Find where the given text appears and provide that cell's center as [X, Y] coordinate. 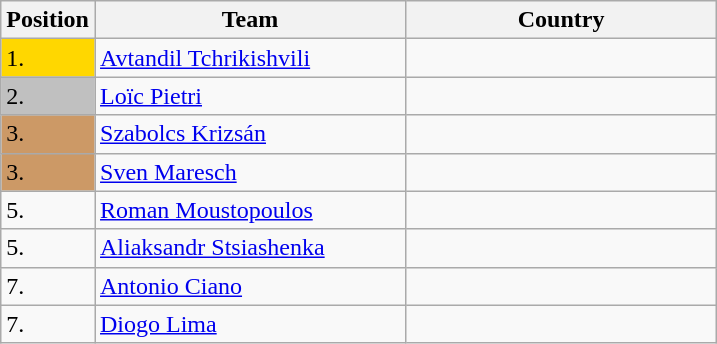
Aliaksandr Stsiashenka [250, 248]
Position [48, 20]
1. [48, 58]
Roman Moustopoulos [250, 210]
Szabolcs Krizsán [250, 134]
Antonio Ciano [250, 286]
2. [48, 96]
Diogo Lima [250, 324]
Team [250, 20]
Sven Maresch [250, 172]
Loïc Pietri [250, 96]
Avtandil Tchrikishvili [250, 58]
Country [562, 20]
